Identify which cell holds the provided text, then report its (X, Y) central coordinate. 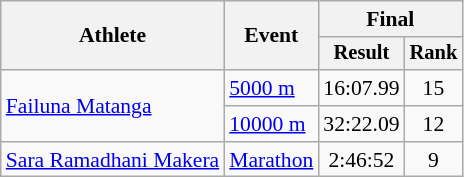
Result (361, 54)
Athlete (113, 36)
Final (390, 19)
Event (271, 36)
15 (434, 88)
5000 m (271, 88)
10000 m (271, 124)
32:22.09 (361, 124)
16:07.99 (361, 88)
12 (434, 124)
Failuna Matanga (113, 106)
Rank (434, 54)
